Extract the (x, y) coordinate from the center of the cell holding the provided text.  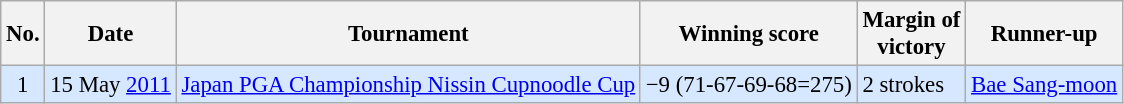
Japan PGA Championship Nissin Cupnoodle Cup (408, 85)
1 (23, 85)
15 May 2011 (110, 85)
No. (23, 34)
−9 (71-67-69-68=275) (748, 85)
Tournament (408, 34)
Runner-up (1044, 34)
Winning score (748, 34)
2 strokes (912, 85)
Bae Sang-moon (1044, 85)
Margin ofvictory (912, 34)
Date (110, 34)
